Determine the (x, y) coordinate at the center of the cell enclosing the given text.  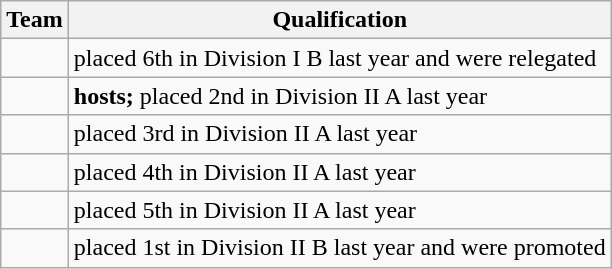
Team (35, 20)
hosts; placed 2nd in Division II A last year (340, 96)
placed 1st in Division II B last year and were promoted (340, 248)
placed 5th in Division II A last year (340, 210)
placed 4th in Division II A last year (340, 172)
Qualification (340, 20)
placed 3rd in Division II A last year (340, 134)
placed 6th in Division I B last year and were relegated (340, 58)
